Locate the cell with the specified text and output its (X, Y) center coordinate. 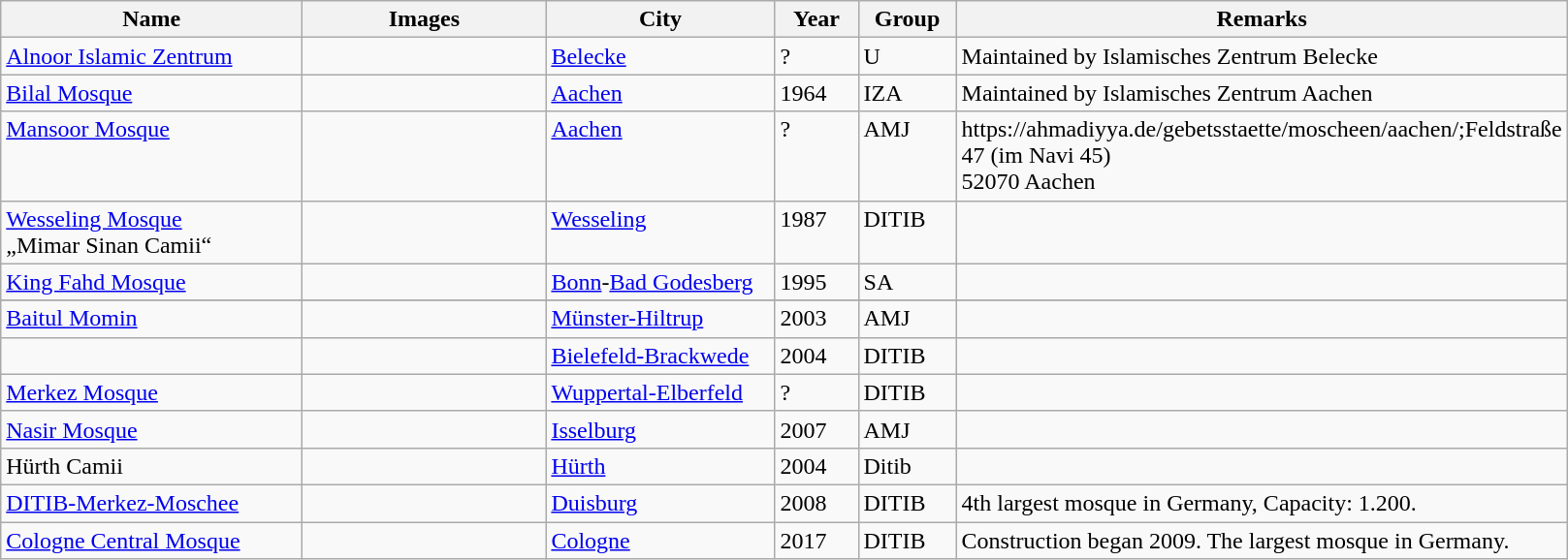
Wesseling Mosque „Mimar Sinan Camii“ (151, 233)
Bielefeld-Brackwede (660, 356)
4th largest mosque in Germany, Capacity: 1.200. (1262, 503)
Year (816, 19)
Wuppertal-Elberfeld (660, 392)
Group (908, 19)
Isselburg (660, 429)
Cologne Central Mosque (151, 540)
Remarks (1262, 19)
Construction began 2009. The largest mosque in Germany. (1262, 540)
Bilal Mosque (151, 93)
Bonn-Bad Godesberg (660, 282)
Hürth (660, 466)
1987 (816, 233)
Cologne (660, 540)
SA (908, 282)
Maintained by Islamisches Zentrum Belecke (1262, 56)
Alnoor Islamic Zentrum (151, 56)
Hürth Camii (151, 466)
https://ahmadiyya.de/gebetsstaette/moscheen/aachen/;Feldstraße 47 (im Navi 45)52070 Aachen (1262, 156)
2017 (816, 540)
Duisburg (660, 503)
Baitul Momin (151, 319)
Münster-Hiltrup (660, 319)
2008 (816, 503)
IZA (908, 93)
1995 (816, 282)
DITIB-Merkez-Moschee (151, 503)
Belecke (660, 56)
Nasir Mosque (151, 429)
2007 (816, 429)
Name (151, 19)
Mansoor Mosque (151, 156)
Ditib (908, 466)
Wesseling (660, 233)
U (908, 56)
Merkez Mosque (151, 392)
1964 (816, 93)
Images (425, 19)
Maintained by Islamisches Zentrum Aachen (1262, 93)
City (660, 19)
King Fahd Mosque (151, 282)
2003 (816, 319)
